Provide the [X, Y] coordinate of the cell's center where the given text is located.  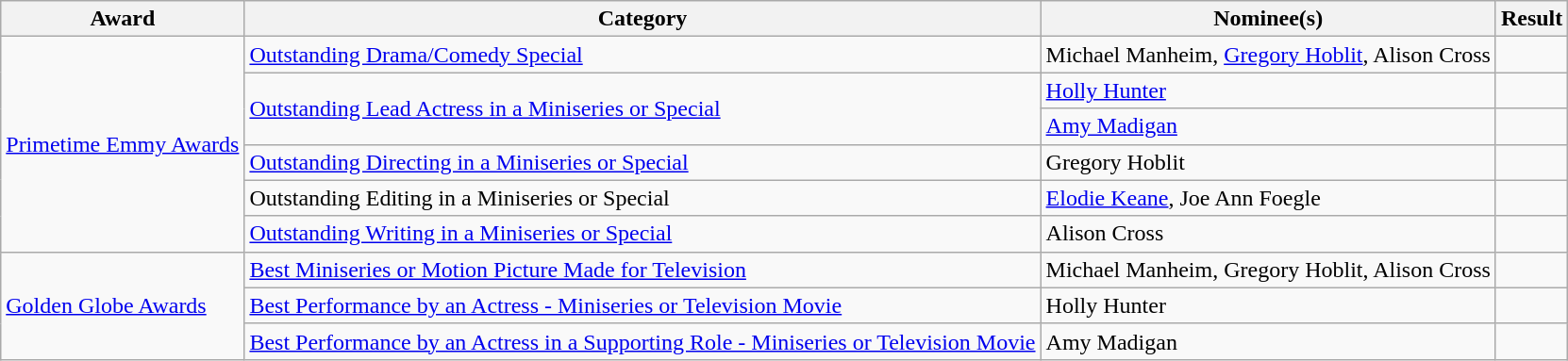
Outstanding Writing in a Miniseries or Special [642, 234]
Nominee(s) [1268, 19]
Award [123, 19]
Outstanding Drama/Comedy Special [642, 55]
Outstanding Editing in a Miniseries or Special [642, 198]
Best Miniseries or Motion Picture Made for Television [642, 270]
Gregory Hoblit [1268, 162]
Category [642, 19]
Result [1531, 19]
Best Performance by an Actress in a Supporting Role - Miniseries or Television Movie [642, 341]
Primetime Emmy Awards [123, 144]
Outstanding Lead Actress in a Miniseries or Special [642, 108]
Outstanding Directing in a Miniseries or Special [642, 162]
Elodie Keane, Joe Ann Foegle [1268, 198]
Best Performance by an Actress - Miniseries or Television Movie [642, 305]
Alison Cross [1268, 234]
Golden Globe Awards [123, 305]
